Detect which cell encompasses the target text, then output its (X, Y) center coordinate. 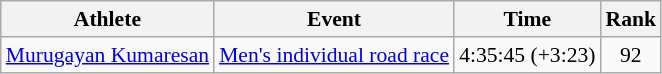
Event (334, 19)
Rank (630, 19)
Athlete (108, 19)
Murugayan Kumaresan (108, 55)
92 (630, 55)
Men's individual road race (334, 55)
4:35:45 (+3:23) (527, 55)
Time (527, 19)
